Output the (x, y) coordinate of the center of the cell containing the given text.  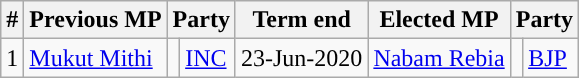
Elected MP (439, 20)
# (12, 20)
BJP (551, 58)
1 (12, 58)
Term end (301, 20)
Previous MP (96, 20)
23-Jun-2020 (301, 58)
INC (208, 58)
Nabam Rebia (439, 58)
Mukut Mithi (96, 58)
